Pinpoint the cell where the given text exists, returning its (x, y) midpoint coordinate. 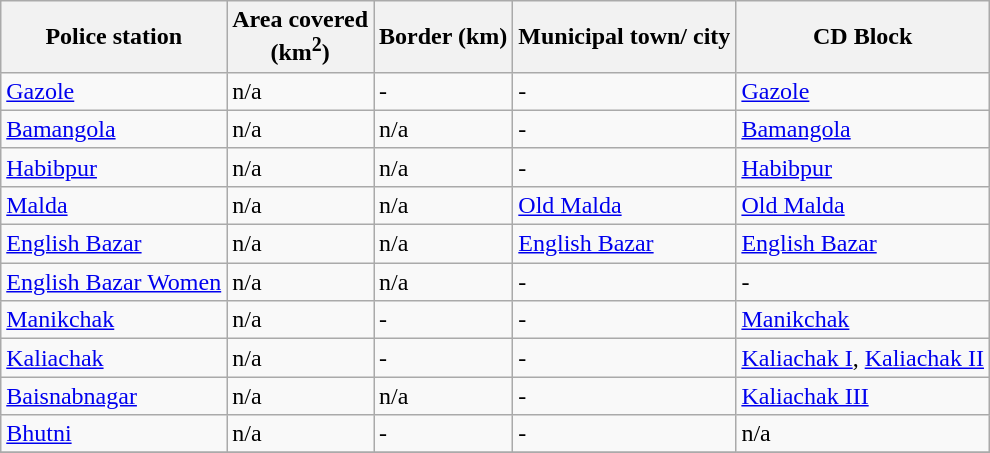
CD Block (863, 37)
English Bazar Women (114, 282)
Malda (114, 205)
Kaliachak I, Kaliachak II (863, 358)
Police station (114, 37)
Baisnabnagar (114, 396)
Kaliachak III (863, 396)
Kaliachak (114, 358)
Bhutni (114, 434)
Border (km) (444, 37)
Municipal town/ city (624, 37)
Area covered(km2) (300, 37)
